Extract the (x, y) coordinate from the center of the cell holding the provided text.  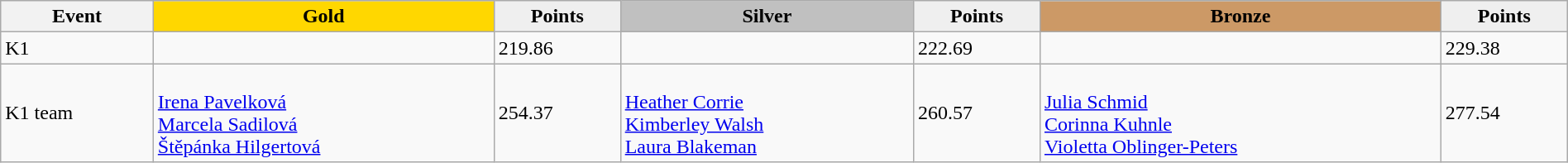
Julia SchmidCorinna KuhnleVioletta Oblinger-Peters (1241, 113)
Event (78, 17)
K1 team (78, 113)
Irena PavelkováMarcela SadilováŠtěpánka Hilgertová (323, 113)
277.54 (1503, 113)
K1 (78, 48)
Gold (323, 17)
229.38 (1503, 48)
254.37 (557, 113)
222.69 (978, 48)
Bronze (1241, 17)
Heather CorrieKimberley WalshLaura Blakeman (767, 113)
260.57 (978, 113)
Silver (767, 17)
219.86 (557, 48)
